Find where the given text appears and provide that cell's center as (x, y) coordinate. 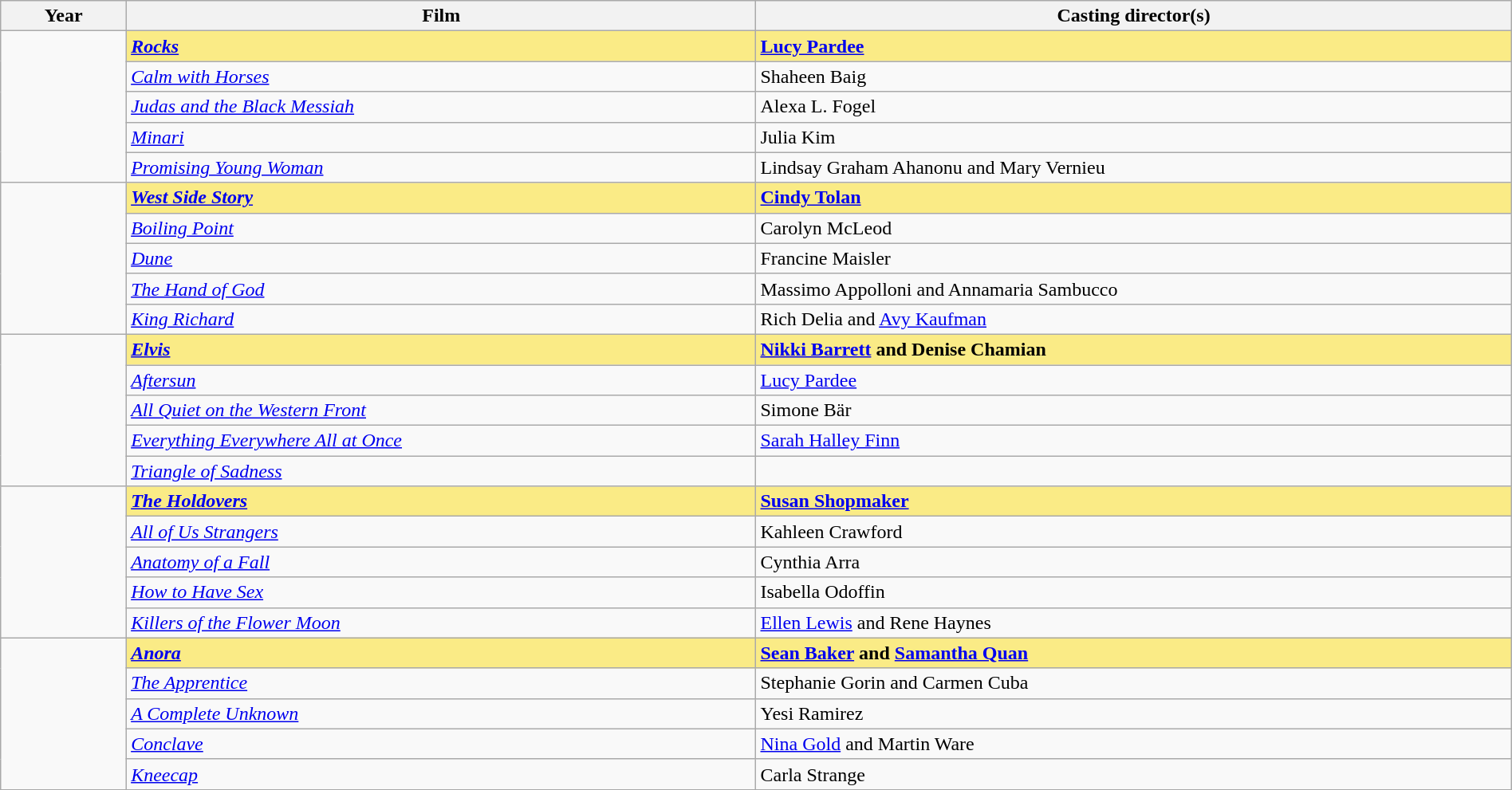
King Richard (442, 319)
Cindy Tolan (1134, 198)
Ellen Lewis and Rene Haynes (1134, 623)
Anatomy of a Fall (442, 562)
Casting director(s) (1134, 16)
Carla Strange (1134, 774)
The Holdovers (442, 501)
A Complete Unknown (442, 713)
Dune (442, 258)
Alexa L. Fogel (1134, 107)
Aftersun (442, 380)
How to Have Sex (442, 592)
The Hand of God (442, 289)
Shaheen Baig (1134, 77)
Isabella Odoffin (1134, 592)
The Apprentice (442, 683)
Francine Maisler (1134, 258)
Nikki Barrett and Denise Chamian (1134, 349)
Everything Everywhere All at Once (442, 441)
Stephanie Gorin and Carmen Cuba (1134, 683)
Conclave (442, 744)
Killers of the Flower Moon (442, 623)
All of Us Strangers (442, 532)
Year (64, 16)
Kneecap (442, 774)
Yesi Ramirez (1134, 713)
Elvis (442, 349)
Film (442, 16)
Promising Young Woman (442, 167)
Julia Kim (1134, 137)
Kahleen Crawford (1134, 532)
Massimo Appolloni and Annamaria Sambucco (1134, 289)
Lindsay Graham Ahanonu and Mary Vernieu (1134, 167)
Rocks (442, 46)
Simone Bär (1134, 411)
Boiling Point (442, 228)
Triangle of Sadness (442, 471)
Nina Gold and Martin Ware (1134, 744)
Judas and the Black Messiah (442, 107)
Carolyn McLeod (1134, 228)
West Side Story (442, 198)
Anora (442, 653)
Minari (442, 137)
Sarah Halley Finn (1134, 441)
Sean Baker and Samantha Quan (1134, 653)
Calm with Horses (442, 77)
Cynthia Arra (1134, 562)
All Quiet on the Western Front (442, 411)
Rich Delia and Avy Kaufman (1134, 319)
Susan Shopmaker (1134, 501)
